Return the [x, y] coordinate for the center point of the cell that contains the specified text.  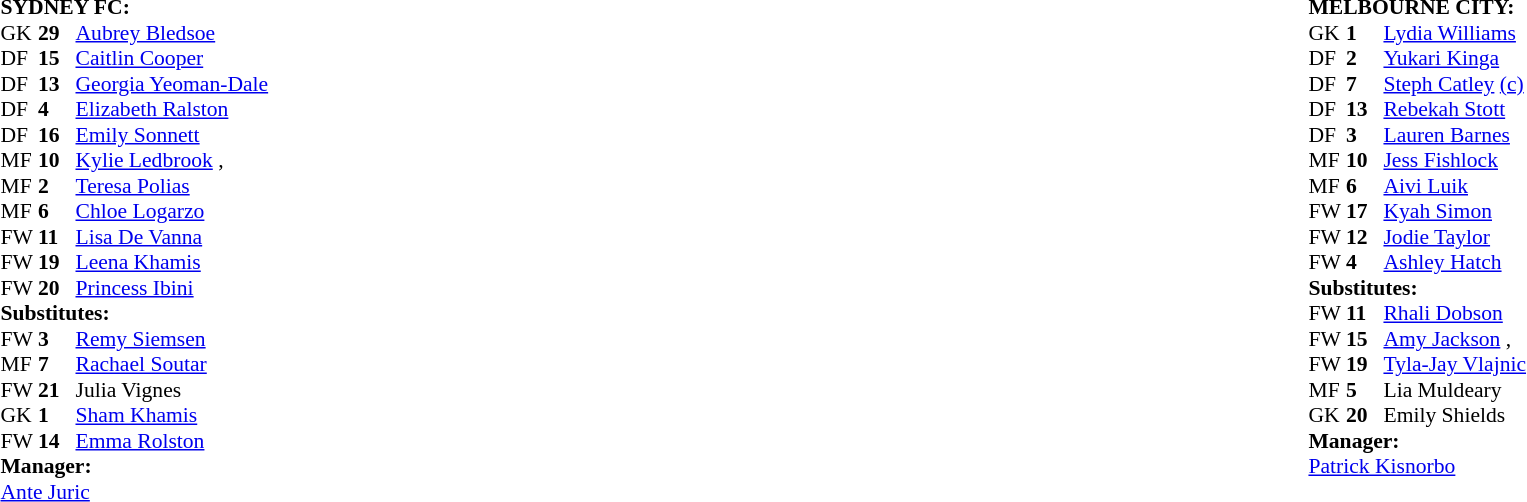
17 [1365, 211]
Tyla-Jay Vlajnic [1454, 365]
Georgia Yeoman-Dale [172, 84]
Aubrey Bledsoe [172, 33]
Ashley Hatch [1454, 263]
29 [57, 33]
Emma Rolston [172, 441]
Teresa Polias [172, 186]
Jess Fishlock [1454, 161]
Julia Vignes [172, 390]
Patrick Kisnorbo [1417, 467]
Caitlin Cooper [172, 59]
Princess Ibini [172, 288]
Aivi Luik [1454, 186]
Amy Jackson , [1454, 339]
Lia Muldeary [1454, 390]
Lydia Williams [1454, 33]
Kylie Ledbrook , [172, 161]
Lisa De Vanna [172, 237]
Emily Sonnett [172, 135]
Sham Khamis [172, 415]
5 [1365, 390]
Leena Khamis [172, 263]
Steph Catley (c) [1454, 84]
14 [57, 441]
Jodie Taylor [1454, 237]
12 [1365, 237]
Yukari Kinga [1454, 59]
Rhali Dobson [1454, 313]
21 [57, 390]
Rachael Soutar [172, 365]
16 [57, 135]
Lauren Barnes [1454, 135]
Emily Shields [1454, 415]
Elizabeth Ralston [172, 109]
Kyah Simon [1454, 211]
Chloe Logarzo [172, 211]
Rebekah Stott [1454, 109]
Remy Siemsen [172, 339]
